Find where the given text appears and provide that cell's center as [X, Y] coordinate. 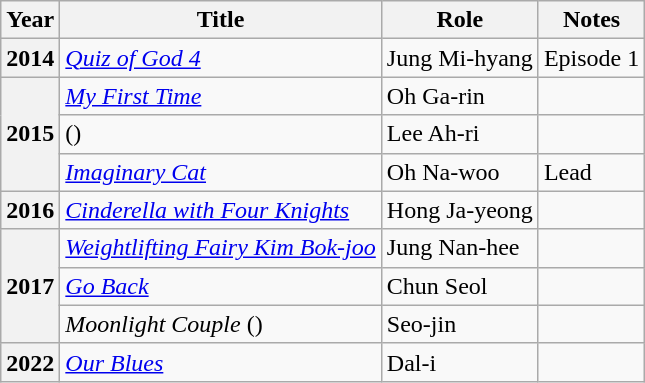
Notes [591, 20]
Chun Seol [460, 286]
Oh Na-woo [460, 172]
Hong Ja-yeong [460, 210]
Imaginary Cat [220, 172]
Episode 1 [591, 58]
2022 [30, 362]
Year [30, 20]
Lee Ah-ri [460, 134]
Quiz of God 4 [220, 58]
() [220, 134]
Seo-jin [460, 324]
Lead [591, 172]
2014 [30, 58]
2015 [30, 134]
Jung Mi-hyang [460, 58]
Weightlifting Fairy Kim Bok-joo [220, 248]
Title [220, 20]
2017 [30, 286]
My First Time [220, 96]
Go Back [220, 286]
Role [460, 20]
Cinderella with Four Knights [220, 210]
2016 [30, 210]
Our Blues [220, 362]
Oh Ga-rin [460, 96]
Dal-i [460, 362]
Moonlight Couple () [220, 324]
Jung Nan-hee [460, 248]
